Determine the (X, Y) coordinate at the center of the cell enclosing the given text.  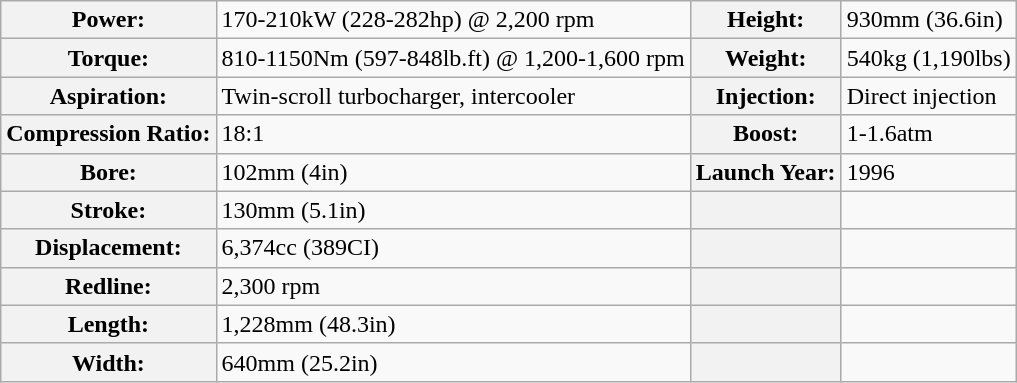
Twin-scroll turbocharger, intercooler (453, 96)
102mm (4in) (453, 172)
Displacement: (108, 248)
Redline: (108, 286)
Stroke: (108, 210)
810-1150Nm (597-848lb.ft) @ 1,200-1,600 rpm (453, 58)
Power: (108, 20)
Boost: (766, 134)
1996 (928, 172)
1,228mm (48.3in) (453, 324)
Bore: (108, 172)
Length: (108, 324)
6,374cc (389CI) (453, 248)
Torque: (108, 58)
2,300 rpm (453, 286)
930mm (36.6in) (928, 20)
170-210kW (228-282hp) @ 2,200 rpm (453, 20)
Direct injection (928, 96)
Height: (766, 20)
640mm (25.2in) (453, 362)
Launch Year: (766, 172)
Width: (108, 362)
18:1 (453, 134)
1-1.6atm (928, 134)
Injection: (766, 96)
Aspiration: (108, 96)
540kg (1,190lbs) (928, 58)
130mm (5.1in) (453, 210)
Compression Ratio: (108, 134)
Weight: (766, 58)
